Search for the cell housing the specified text and yield its (X, Y) center coordinate. 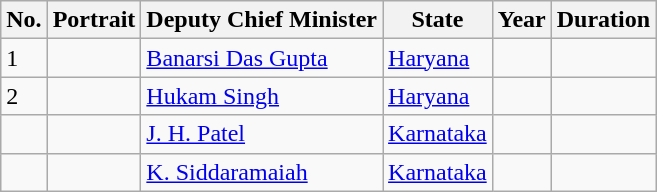
Banarsi Das Gupta (262, 58)
J. H. Patel (262, 134)
Year (522, 20)
Portrait (94, 20)
Deputy Chief Minister (262, 20)
1 (24, 58)
2 (24, 96)
No. (24, 20)
State (438, 20)
K. Siddaramaiah (262, 172)
Hukam Singh (262, 96)
Duration (603, 20)
